Output the (X, Y) coordinate of the center of the cell containing the given text.  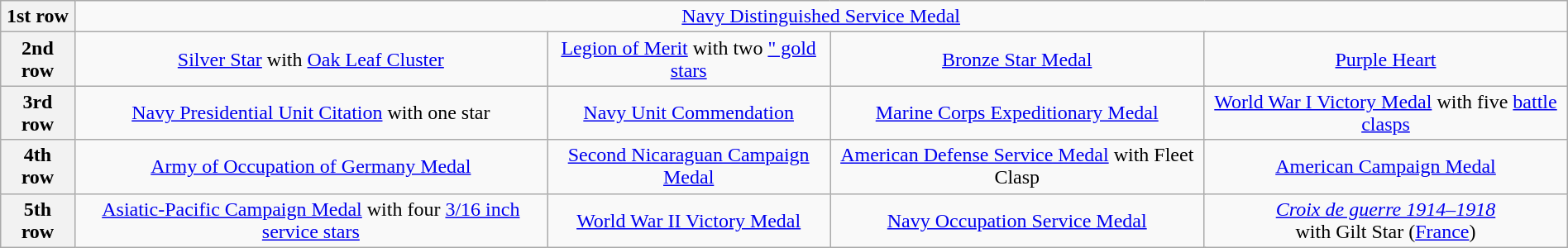
Purple Heart (1386, 60)
Navy Unit Commendation (689, 112)
Bronze Star Medal (1017, 60)
3rd row (38, 112)
Asiatic-Pacific Campaign Medal with four 3/16 inch service stars (311, 220)
World War II Victory Medal (689, 220)
Navy Presidential Unit Citation with one star (311, 112)
1st row (38, 17)
Navy Occupation Service Medal (1017, 220)
2nd row (38, 60)
American Campaign Medal (1386, 167)
World War I Victory Medal with five battle clasps (1386, 112)
American Defense Service Medal with Fleet Clasp (1017, 167)
Army of Occupation of Germany Medal (311, 167)
Croix de guerre 1914–1918 with Gilt Star (France) (1386, 220)
Legion of Merit with two " gold stars (689, 60)
Marine Corps Expeditionary Medal (1017, 112)
Silver Star with Oak Leaf Cluster (311, 60)
Second Nicaraguan Campaign Medal (689, 167)
5th row (38, 220)
4th row (38, 167)
Navy Distinguished Service Medal (820, 17)
